Provide the (X, Y) coordinate of the cell's center where the given text is located.  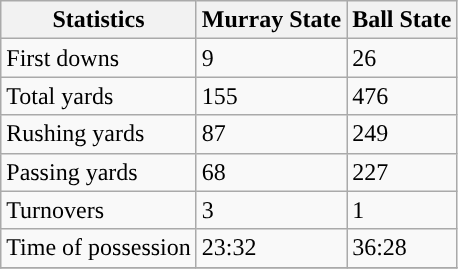
23:32 (271, 248)
87 (271, 134)
36:28 (402, 248)
Rushing yards (99, 134)
3 (271, 210)
Passing yards (99, 172)
First downs (99, 58)
227 (402, 172)
1 (402, 210)
Ball State (402, 20)
68 (271, 172)
9 (271, 58)
476 (402, 96)
Statistics (99, 20)
Turnovers (99, 210)
Total yards (99, 96)
Murray State (271, 20)
Time of possession (99, 248)
249 (402, 134)
155 (271, 96)
26 (402, 58)
